Return (x, y) of the center of cell containing provided text 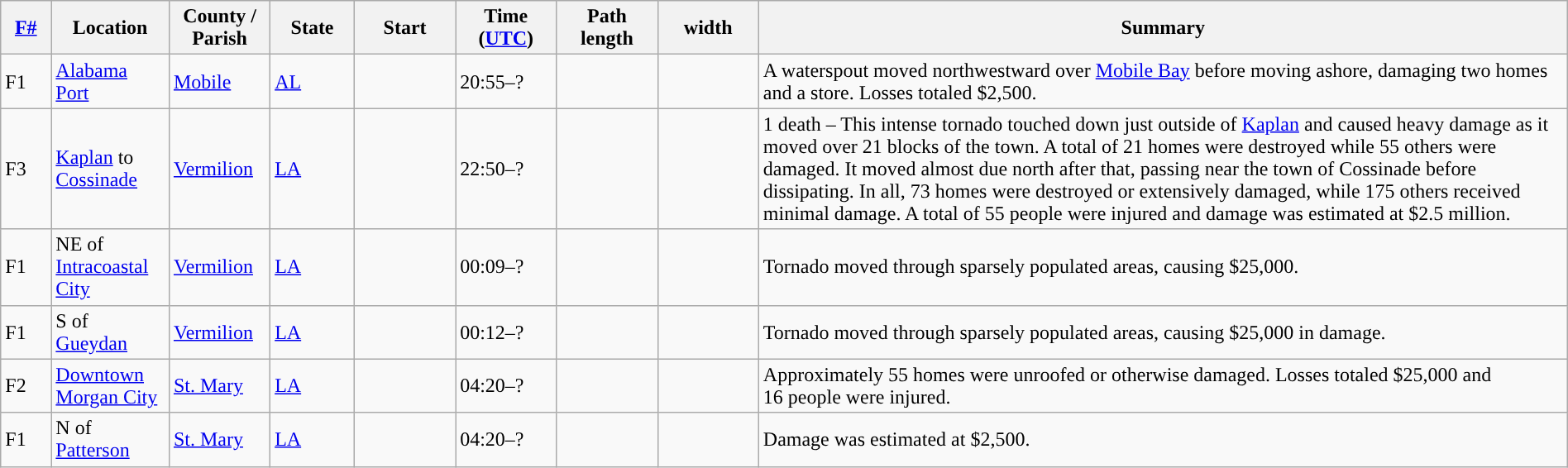
F2 (26, 385)
Tornado moved through sparsely populated areas, causing $25,000. (1163, 267)
Kaplan to Cossinade (111, 169)
00:12–? (506, 332)
Damage was estimated at $2,500. (1163, 440)
20:55–? (506, 81)
S of Gueydan (111, 332)
Downtown Morgan City (111, 385)
Summary (1163, 28)
F# (26, 28)
NE of Intracoastal City (111, 267)
Tornado moved through sparsely populated areas, causing $25,000 in damage. (1163, 332)
Start (404, 28)
width (708, 28)
22:50–? (506, 169)
A waterspout moved northwestward over Mobile Bay before moving ashore, damaging two homes and a store. Losses totaled $2,500. (1163, 81)
County / Parish (219, 28)
F3 (26, 169)
AL (313, 81)
State (313, 28)
Path length (607, 28)
Alabama Port (111, 81)
Mobile (219, 81)
N of Patterson (111, 440)
00:09–? (506, 267)
Location (111, 28)
Approximately 55 homes were unroofed or otherwise damaged. Losses totaled $25,000 and 16 people were injured. (1163, 385)
Time (UTC) (506, 28)
